Extract the (X, Y) coordinate from the center of the cell holding the provided text.  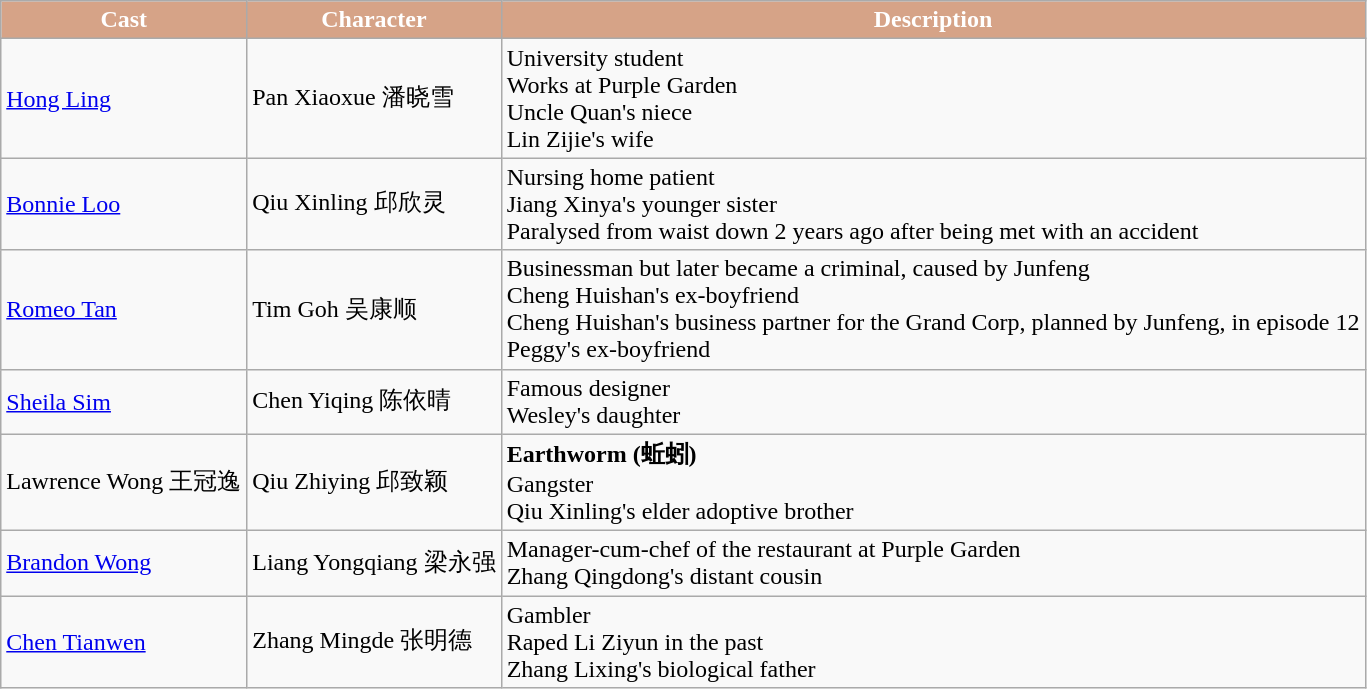
Qiu Xinling 邱欣灵 (374, 204)
Description (933, 20)
Chen Tianwen (124, 642)
University studentWorks at Purple GardenUncle Quan's nieceLin Zijie's wife (933, 98)
Tim Goh 吴康顺 (374, 310)
Liang Yongqiang 梁永强 (374, 564)
Manager-cum-chef of the restaurant at Purple Garden Zhang Qingdong's distant cousin (933, 564)
Hong Ling (124, 98)
Chen Yiqing 陈依晴 (374, 402)
Cast (124, 20)
Lawrence Wong 王冠逸 (124, 482)
Character (374, 20)
Famous designer Wesley's daughter (933, 402)
Earthworm (蚯蚓) Gangster Qiu Xinling's elder adoptive brother (933, 482)
Qiu Zhiying 邱致颖 (374, 482)
Bonnie Loo (124, 204)
Romeo Tan (124, 310)
Nursing home patient Jiang Xinya's younger sister Paralysed from waist down 2 years ago after being met with an accident (933, 204)
Pan Xiaoxue 潘晓雪 (374, 98)
Sheila Sim (124, 402)
Brandon Wong (124, 564)
Zhang Mingde 张明德 (374, 642)
Gambler Raped Li Ziyun in the past Zhang Lixing's biological father (933, 642)
